Find where the given text appears and provide that cell's center as (X, Y) coordinate. 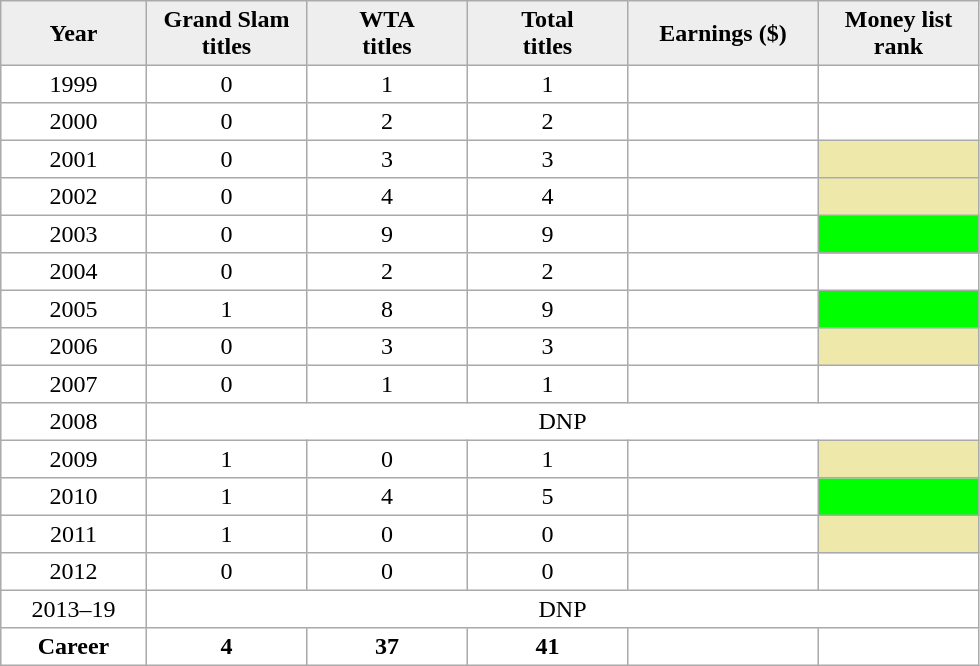
2013–19 (74, 609)
2011 (74, 534)
Total titles (547, 33)
41 (547, 647)
5 (547, 497)
2000 (74, 122)
Career (74, 647)
2004 (74, 272)
2010 (74, 497)
Money list rank (898, 33)
2005 (74, 309)
Earnings ($) (723, 33)
8 (387, 309)
2012 (74, 572)
2006 (74, 347)
2007 (74, 384)
2009 (74, 459)
37 (387, 647)
Year (74, 33)
1999 (74, 84)
Grand Slam titles (226, 33)
WTA titles (387, 33)
2002 (74, 197)
2003 (74, 234)
2008 (74, 422)
2001 (74, 159)
